Pinpoint the cell where the given text exists, returning its [x, y] midpoint coordinate. 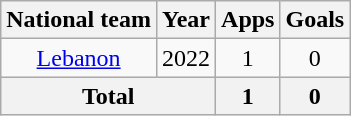
Year [186, 20]
2022 [186, 58]
Apps [248, 20]
Goals [315, 20]
Total [108, 96]
National team [79, 20]
Lebanon [79, 58]
